Find where the given text appears and provide that cell's center as [X, Y] coordinate. 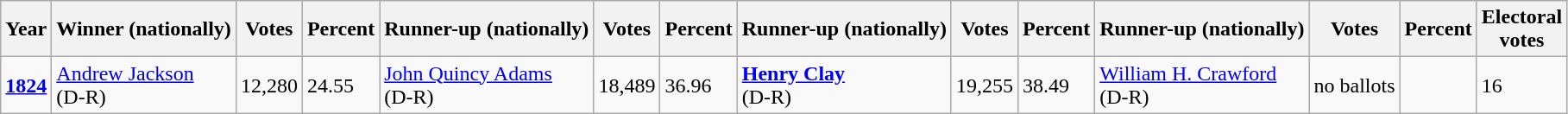
36.96 [699, 85]
1824 [26, 85]
John Quincy Adams (D-R) [487, 85]
18,489 [627, 85]
16 [1521, 85]
19,255 [984, 85]
no ballots [1355, 85]
William H. Crawford (D-R) [1202, 85]
Andrew Jackson (D-R) [144, 85]
Year [26, 29]
38.49 [1056, 85]
12,280 [269, 85]
24.55 [340, 85]
Electoralvotes [1521, 29]
Henry Clay (D-R) [844, 85]
Winner (nationally) [144, 29]
